Determine the [x, y] coordinate at the center of the cell enclosing the given text.  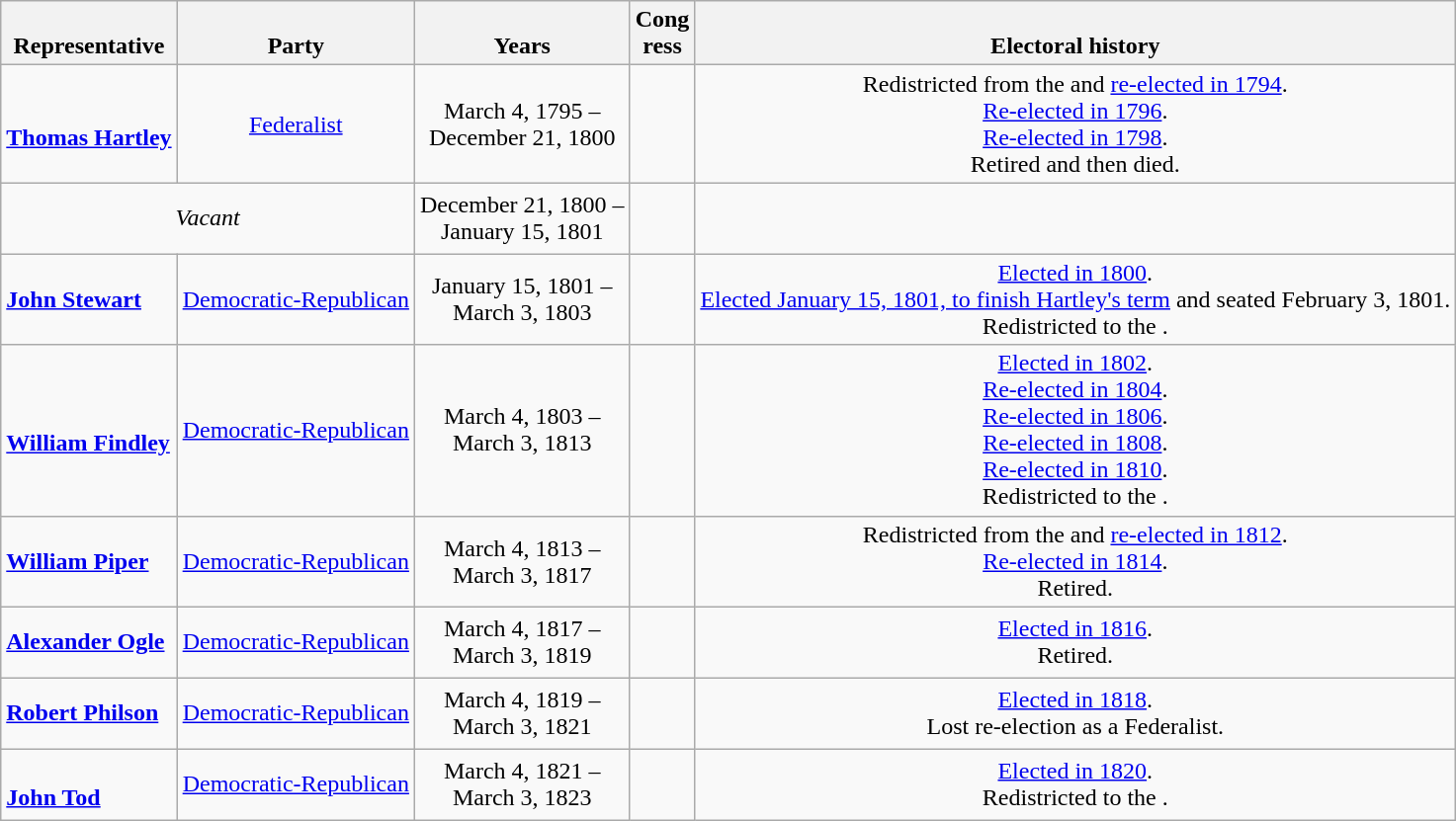
Electoral history [1075, 34]
January 15, 1801 –March 3, 1803 [522, 299]
March 4, 1817 –March 3, 1819 [522, 642]
Years [522, 34]
John Tod [89, 784]
March 4, 1795 –December 21, 1800 [522, 124]
John Stewart [89, 299]
Robert Philson [89, 713]
William Findley [89, 431]
Federalist [296, 124]
Party [296, 34]
March 4, 1803 –March 3, 1813 [522, 431]
Congress [662, 34]
March 4, 1813 –March 3, 1817 [522, 561]
Representative [89, 34]
Elected in 1820.Redistricted to the . [1075, 784]
Elected in 1818.Lost re-election as a Federalist. [1075, 713]
December 21, 1800 –January 15, 1801 [522, 218]
Thomas Hartley [89, 124]
Elected in 1800.Elected January 15, 1801, to finish Hartley's term and seated February 3, 1801.Redistricted to the . [1075, 299]
March 4, 1821 –March 3, 1823 [522, 784]
Redistricted from the and re-elected in 1794.Re-elected in 1796.Re-elected in 1798.Retired and then died. [1075, 124]
Elected in 1802.Re-elected in 1804.Re-elected in 1806.Re-elected in 1808.Re-elected in 1810.Redistricted to the . [1075, 431]
Redistricted from the and re-elected in 1812.Re-elected in 1814.Retired. [1075, 561]
Alexander Ogle [89, 642]
Elected in 1816.Retired. [1075, 642]
William Piper [89, 561]
Vacant [208, 218]
March 4, 1819 –March 3, 1821 [522, 713]
